Return the (x, y) coordinate for the center point of the cell that contains the specified text.  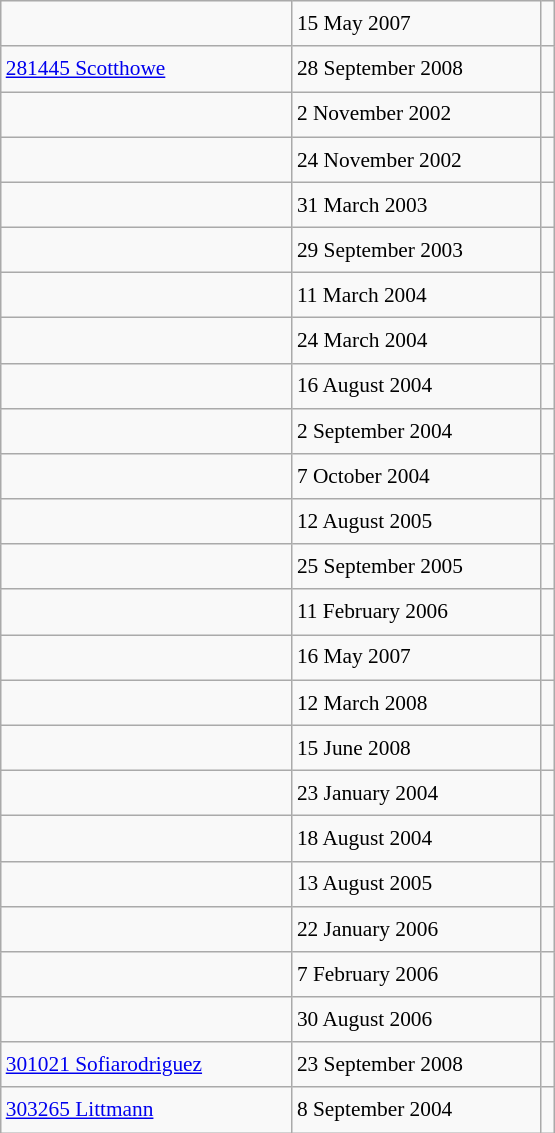
29 September 2003 (416, 250)
23 January 2004 (416, 792)
7 October 2004 (416, 476)
2 November 2002 (416, 114)
15 June 2008 (416, 748)
8 September 2004 (416, 1110)
30 August 2006 (416, 1020)
303265 Littmann (146, 1110)
12 August 2005 (416, 522)
13 August 2005 (416, 884)
281445 Scotthowe (146, 68)
7 February 2006 (416, 974)
24 March 2004 (416, 340)
18 August 2004 (416, 838)
301021 Sofiarodriguez (146, 1064)
15 May 2007 (416, 24)
23 September 2008 (416, 1064)
12 March 2008 (416, 702)
2 September 2004 (416, 430)
11 March 2004 (416, 296)
11 February 2006 (416, 612)
31 March 2003 (416, 204)
28 September 2008 (416, 68)
16 May 2007 (416, 658)
25 September 2005 (416, 566)
16 August 2004 (416, 386)
24 November 2002 (416, 160)
22 January 2006 (416, 928)
